Find where the given text appears and provide that cell's center as (X, Y) coordinate. 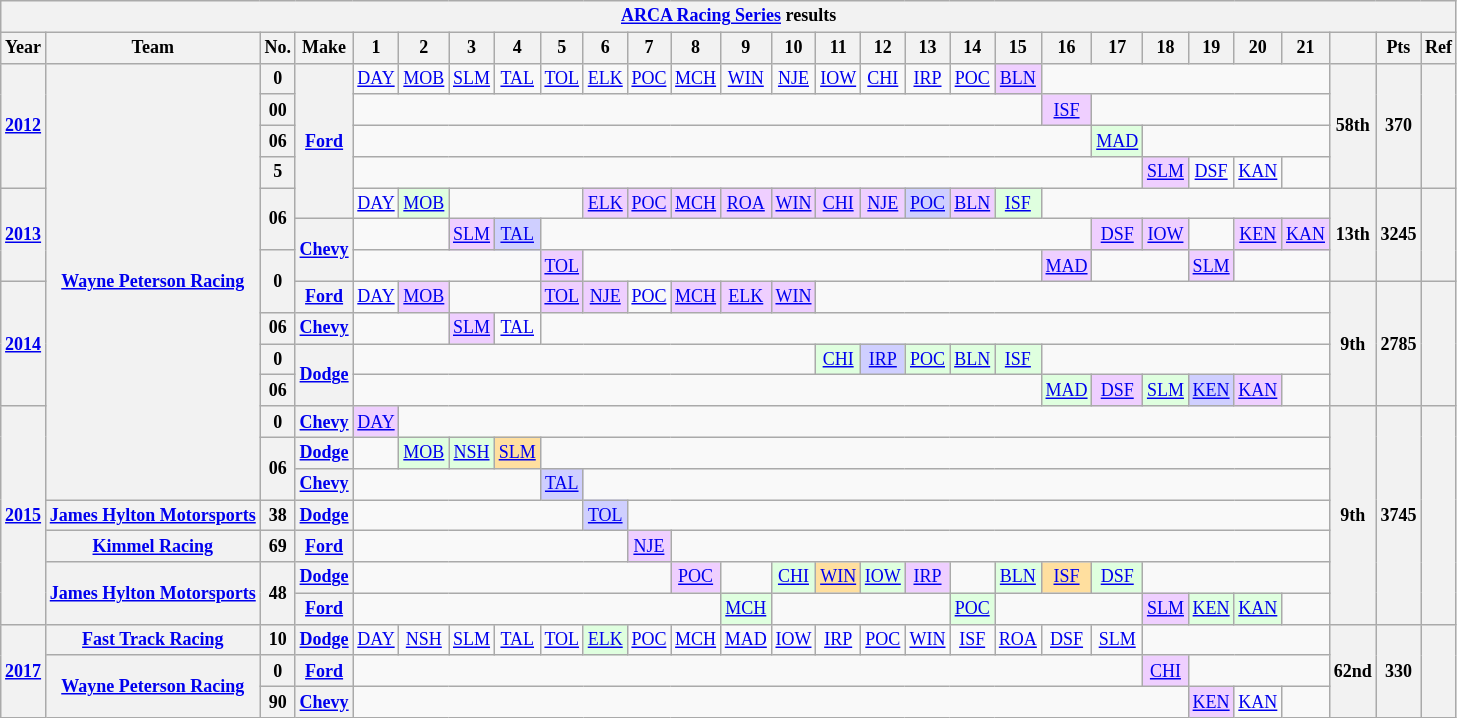
ARCA Racing Series results (729, 16)
1 (376, 48)
Fast Track Racing (152, 640)
21 (1306, 48)
Team (152, 48)
3 (472, 48)
Kimmel Racing (152, 546)
9 (746, 48)
38 (278, 516)
2017 (24, 671)
Make (324, 48)
16 (1066, 48)
Year (24, 48)
62nd (1352, 671)
370 (1398, 126)
No. (278, 48)
13 (928, 48)
13th (1352, 235)
330 (1398, 671)
3245 (1398, 235)
3745 (1398, 515)
15 (1018, 48)
7 (649, 48)
14 (972, 48)
Pts (1398, 48)
2015 (24, 515)
11 (838, 48)
18 (1166, 48)
8 (696, 48)
12 (882, 48)
4 (517, 48)
2012 (24, 126)
17 (1118, 48)
90 (278, 702)
48 (278, 593)
6 (605, 48)
00 (278, 110)
2013 (24, 235)
2785 (1398, 344)
58th (1352, 126)
2014 (24, 344)
20 (1258, 48)
2 (424, 48)
Ref (1439, 48)
69 (278, 546)
19 (1211, 48)
